For the text-containing cell, return its midpoint in [x, y] coordinate format. 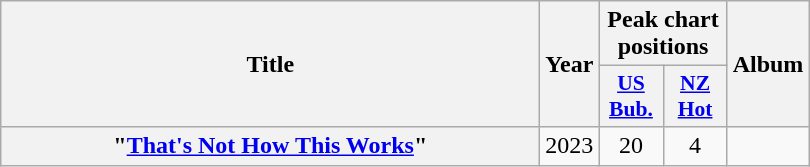
Peak chart positions [663, 34]
20 [631, 146]
Title [270, 64]
Album [768, 64]
4 [695, 146]
2023 [570, 146]
Year [570, 64]
"That's Not How This Works" [270, 146]
USBub. [631, 96]
NZ Hot [695, 96]
